Output the [x, y] coordinate of the center of the cell containing the given text.  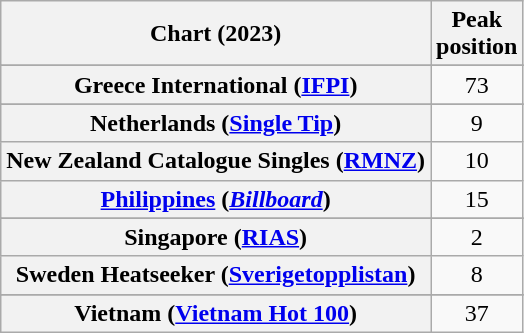
15 [476, 199]
Philippines (Billboard) [216, 199]
2 [476, 237]
New Zealand Catalogue Singles (RMNZ) [216, 161]
Singapore (RIAS) [216, 237]
Netherlands (Single Tip) [216, 123]
Chart (2023) [216, 34]
9 [476, 123]
37 [476, 313]
10 [476, 161]
Peakposition [476, 34]
Greece International (IFPI) [216, 85]
8 [476, 275]
Sweden Heatseeker (Sverigetopplistan) [216, 275]
73 [476, 85]
Vietnam (Vietnam Hot 100) [216, 313]
